Detect which cell encompasses the target text, then output its [x, y] center coordinate. 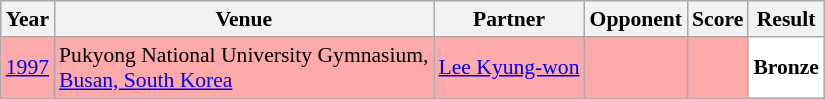
Partner [510, 19]
Score [718, 19]
Lee Kyung-won [510, 68]
Pukyong National University Gymnasium,Busan, South Korea [244, 68]
Year [28, 19]
Bronze [786, 68]
Opponent [636, 19]
Venue [244, 19]
Result [786, 19]
1997 [28, 68]
